Find where the given text appears and provide that cell's center as (X, Y) coordinate. 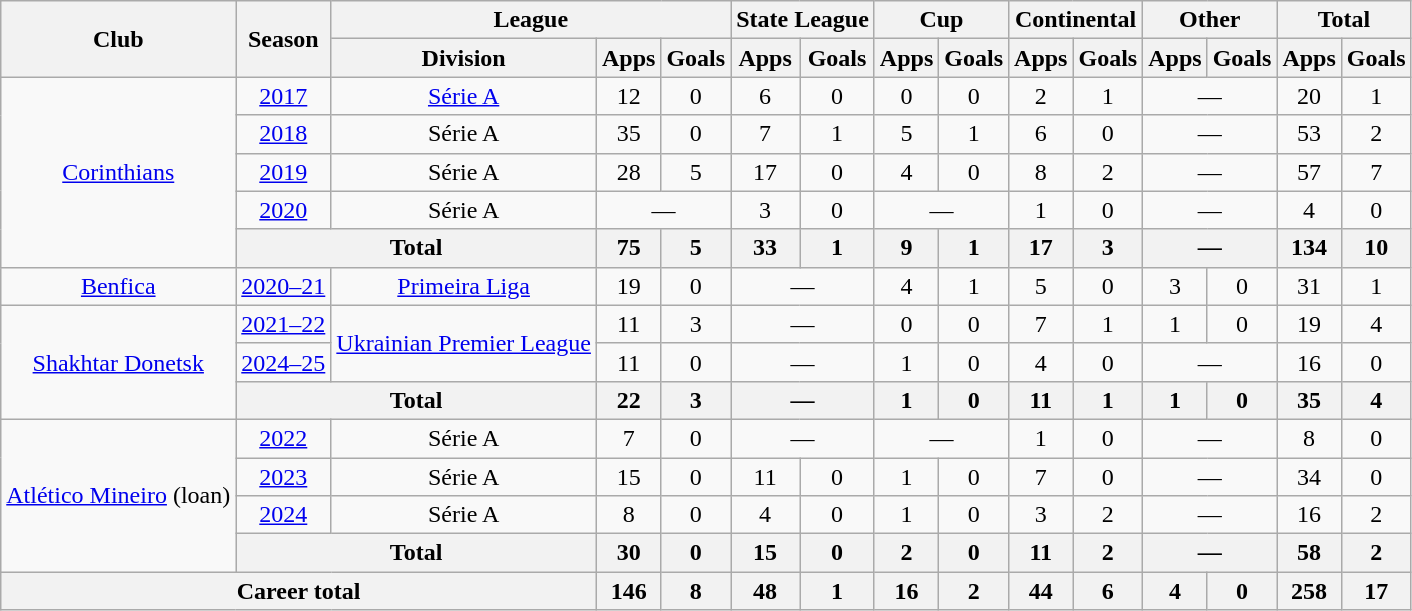
31 (1309, 286)
2020 (284, 210)
22 (628, 400)
Corinthians (118, 172)
2024 (284, 515)
Shakhtar Donetsk (118, 362)
Continental (1076, 20)
2019 (284, 172)
34 (1309, 477)
2017 (284, 96)
Division (464, 58)
9 (906, 248)
Season (284, 39)
State League (803, 20)
2018 (284, 134)
2023 (284, 477)
12 (628, 96)
75 (628, 248)
57 (1309, 172)
Primeira Liga (464, 286)
20 (1309, 96)
48 (766, 591)
2020–21 (284, 286)
28 (628, 172)
Other (1210, 20)
2024–25 (284, 362)
53 (1309, 134)
44 (1041, 591)
2022 (284, 438)
146 (628, 591)
Career total (299, 591)
33 (766, 248)
2021–22 (284, 324)
10 (1376, 248)
134 (1309, 248)
258 (1309, 591)
58 (1309, 553)
Atlético Mineiro (loan) (118, 495)
Club (118, 39)
30 (628, 553)
Cup (941, 20)
League (531, 20)
Benfica (118, 286)
Ukrainian Premier League (464, 343)
